Capture the cell that displays the provided text and extract its [x, y] central coordinate. 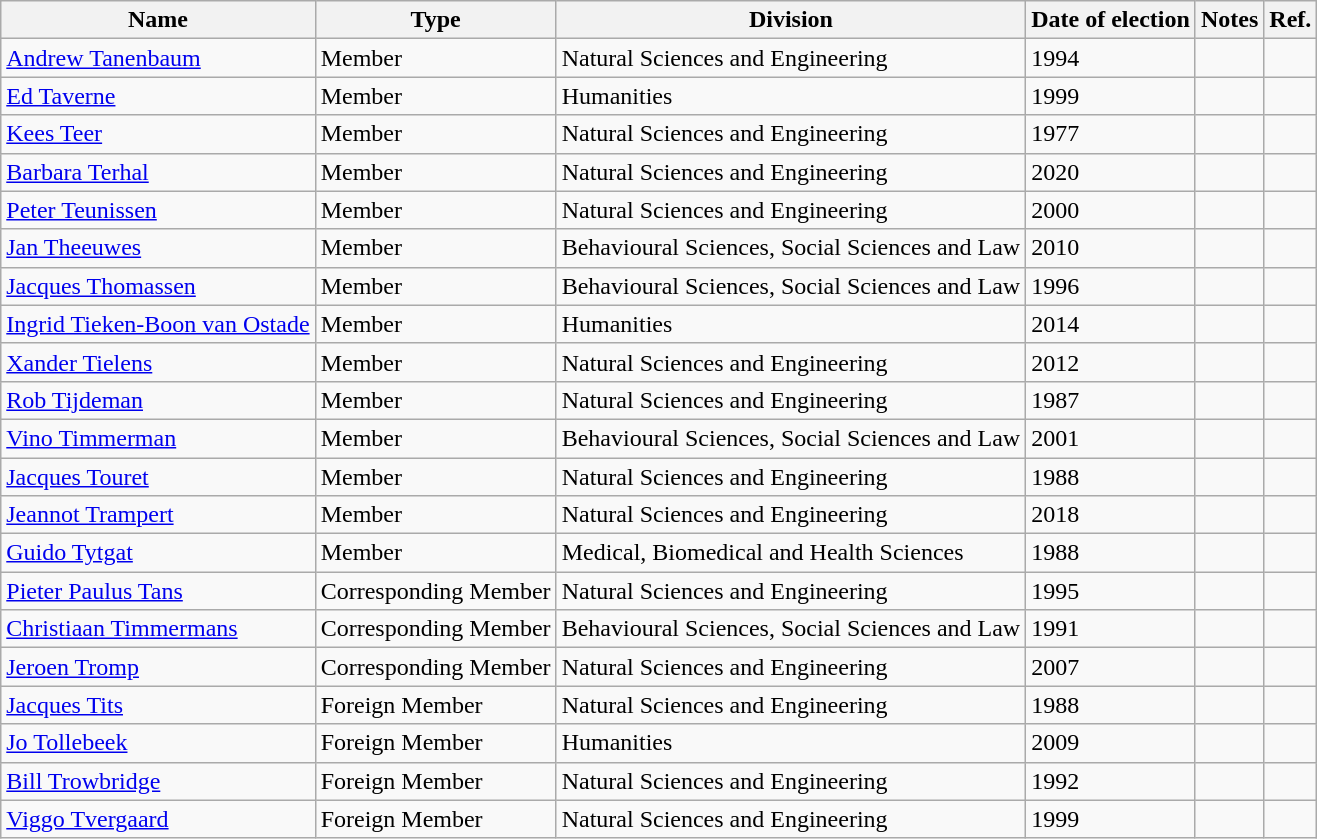
Andrew Tanenbaum [158, 58]
2020 [1111, 172]
Medical, Biomedical and Health Sciences [791, 553]
1987 [1111, 400]
1995 [1111, 591]
Division [791, 20]
2007 [1111, 667]
Date of election [1111, 20]
1991 [1111, 629]
Viggo Tvergaard [158, 819]
Barbara Terhal [158, 172]
Notes [1229, 20]
Guido Tytgat [158, 553]
Ingrid Tieken-Boon van Ostade [158, 324]
Jacques Thomassen [158, 286]
1992 [1111, 781]
Vino Timmerman [158, 438]
Ref. [1290, 20]
2014 [1111, 324]
Jeroen Tromp [158, 667]
1994 [1111, 58]
Rob Tijdeman [158, 400]
Peter Teunissen [158, 210]
Xander Tielens [158, 362]
Name [158, 20]
Jacques Tits [158, 705]
1977 [1111, 134]
Jeannot Trampert [158, 515]
Jacques Touret [158, 477]
Kees Teer [158, 134]
Ed Taverne [158, 96]
2010 [1111, 248]
Jan Theeuwes [158, 248]
2012 [1111, 362]
2018 [1111, 515]
2009 [1111, 743]
1996 [1111, 286]
Bill Trowbridge [158, 781]
Jo Tollebeek [158, 743]
Type [436, 20]
2000 [1111, 210]
Christiaan Timmermans [158, 629]
Pieter Paulus Tans [158, 591]
2001 [1111, 438]
